Capture the cell that displays the provided text and extract its (x, y) central coordinate. 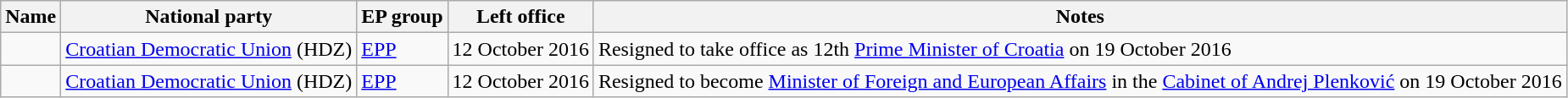
Notes (1080, 17)
Resigned to take office as 12th Prime Minister of Croatia on 19 October 2016 (1080, 49)
Left office (520, 17)
Name (31, 17)
Resigned to become Minister of Foreign and European Affairs in the Cabinet of Andrej Plenković on 19 October 2016 (1080, 81)
National party (209, 17)
EP group (402, 17)
